Scan for the cell matching the given text and deliver its (x, y) coordinate at center. 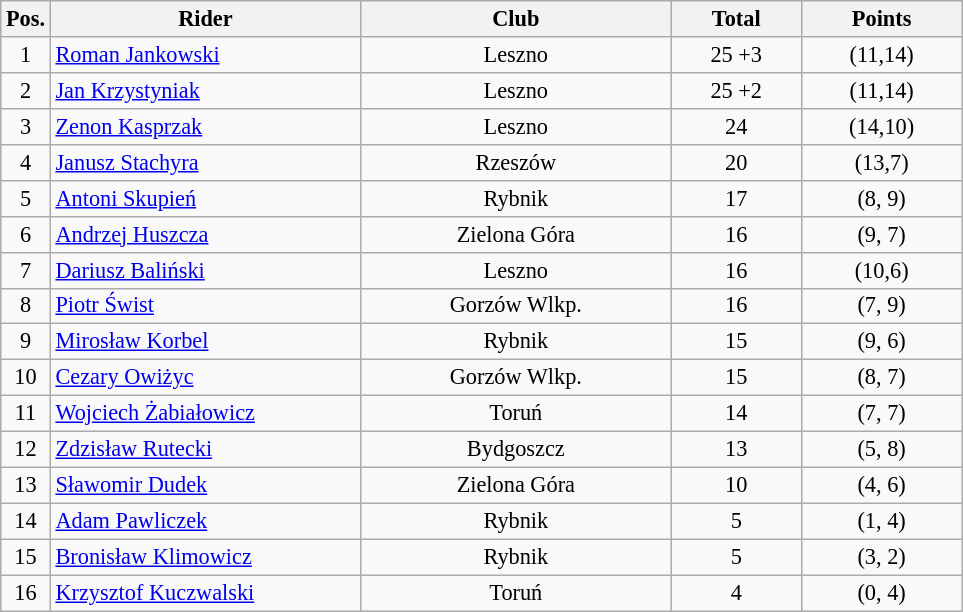
Zenon Kasprzak (205, 126)
Rzeszów (516, 162)
Andrzej Huszcza (205, 234)
11 (26, 414)
Pos. (26, 19)
3 (26, 126)
Mirosław Korbel (205, 342)
25 +2 (736, 90)
Piotr Świst (205, 306)
2 (26, 90)
12 (26, 450)
(1, 4) (881, 521)
(10,6) (881, 270)
Bydgoszcz (516, 450)
Jan Krzystyniak (205, 90)
(7, 7) (881, 414)
Rider (205, 19)
Adam Pawliczek (205, 521)
6 (26, 234)
Janusz Stachyra (205, 162)
Total (736, 19)
(8, 7) (881, 378)
(14,10) (881, 126)
8 (26, 306)
Antoni Skupień (205, 198)
7 (26, 270)
(7, 9) (881, 306)
Wojciech Żabiałowicz (205, 414)
(9, 6) (881, 342)
Dariusz Baliński (205, 270)
(0, 4) (881, 593)
Zdzisław Rutecki (205, 450)
25 +3 (736, 55)
(3, 2) (881, 557)
Bronisław Klimowicz (205, 557)
Roman Jankowski (205, 55)
24 (736, 126)
Krzysztof Kuczwalski (205, 593)
(5, 8) (881, 450)
Cezary Owiżyc (205, 378)
20 (736, 162)
17 (736, 198)
Points (881, 19)
Sławomir Dudek (205, 485)
(13,7) (881, 162)
Club (516, 19)
(9, 7) (881, 234)
9 (26, 342)
1 (26, 55)
(8, 9) (881, 198)
(4, 6) (881, 485)
